Locate the cell with the specified text and output its (x, y) center coordinate. 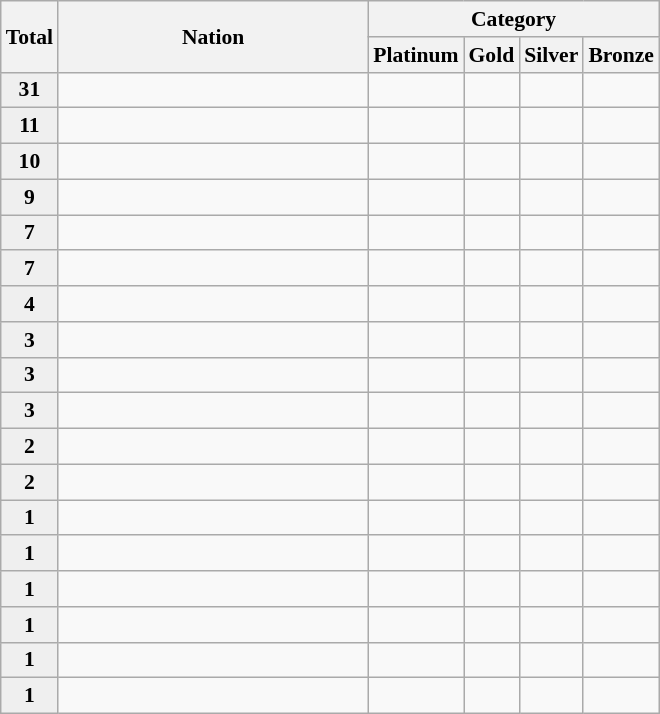
Nation (213, 36)
Silver (551, 55)
Category (514, 19)
9 (30, 197)
10 (30, 162)
Total (30, 36)
4 (30, 304)
Gold (492, 55)
11 (30, 126)
31 (30, 90)
Bronze (621, 55)
Platinum (416, 55)
